For the text-containing cell, return its midpoint in (X, Y) coordinate format. 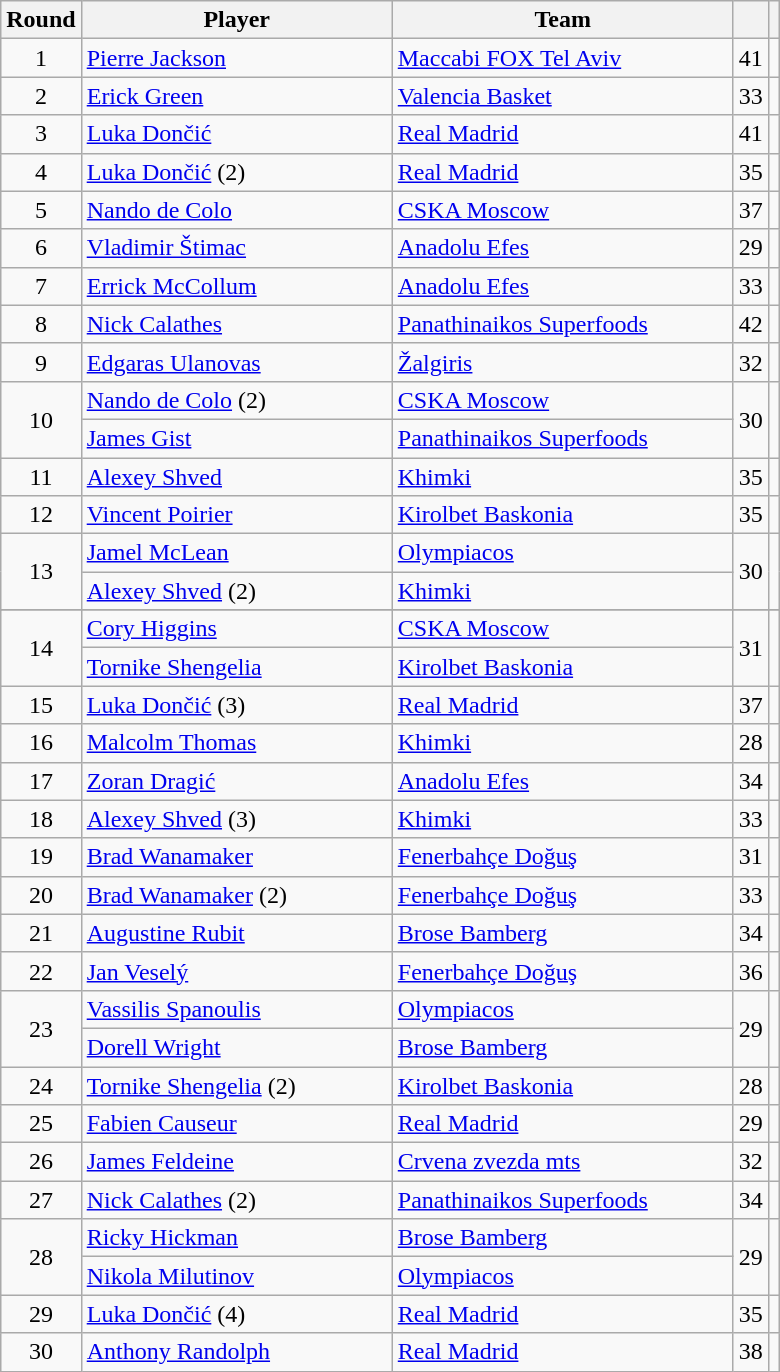
Tornike Shengelia (236, 667)
15 (41, 705)
Crvena zvezda mts (562, 1162)
Player (236, 20)
21 (41, 933)
13 (41, 572)
Brad Wanamaker (236, 857)
Alexey Shved (3) (236, 819)
Errick McCollum (236, 286)
19 (41, 857)
22 (41, 971)
Vladimir Štimac (236, 248)
12 (41, 515)
James Gist (236, 438)
Vincent Poirier (236, 515)
3 (41, 134)
Alexey Shved (2) (236, 591)
2 (41, 96)
Fabien Causeur (236, 1124)
20 (41, 895)
Ricky Hickman (236, 1238)
25 (41, 1124)
Tornike Shengelia (2) (236, 1085)
Augustine Rubit (236, 933)
Alexey Shved (236, 477)
Anthony Randolph (236, 1352)
16 (41, 743)
Nando de Colo (2) (236, 400)
Zoran Dragić (236, 781)
Malcolm Thomas (236, 743)
Luka Dončić (3) (236, 705)
Luka Dončić (4) (236, 1314)
14 (41, 648)
Dorell Wright (236, 1047)
Erick Green (236, 96)
8 (41, 324)
11 (41, 477)
Team (562, 20)
Luka Dončić (236, 134)
7 (41, 286)
Nikola Milutinov (236, 1276)
Maccabi FOX Tel Aviv (562, 58)
Jan Veselý (236, 971)
36 (750, 971)
17 (41, 781)
Luka Dončić (2) (236, 172)
Nick Calathes (236, 324)
38 (750, 1352)
Pierre Jackson (236, 58)
4 (41, 172)
9 (41, 362)
27 (41, 1200)
Nando de Colo (236, 210)
42 (750, 324)
1 (41, 58)
Edgaras Ulanovas (236, 362)
18 (41, 819)
5 (41, 210)
Cory Higgins (236, 629)
James Feldeine (236, 1162)
Valencia Basket (562, 96)
Jamel McLean (236, 553)
Nick Calathes (2) (236, 1200)
24 (41, 1085)
Žalgiris (562, 362)
10 (41, 419)
Round (41, 20)
26 (41, 1162)
23 (41, 1028)
Vassilis Spanoulis (236, 1009)
Brad Wanamaker (2) (236, 895)
6 (41, 248)
